For the text-containing cell, return its midpoint in (x, y) coordinate format. 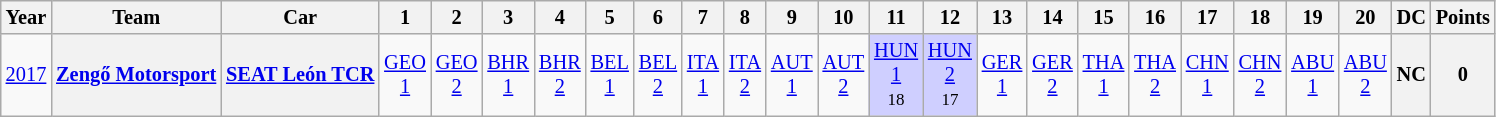
DC (1412, 17)
13 (1002, 17)
14 (1052, 17)
GEO1 (405, 75)
10 (844, 17)
Points (1463, 17)
SEAT León TCR (300, 75)
6 (658, 17)
7 (703, 17)
Zengő Motorsport (136, 75)
BEL1 (610, 75)
BHR1 (508, 75)
BEL2 (658, 75)
CHN1 (1208, 75)
5 (610, 17)
20 (1366, 17)
HUN217 (950, 75)
THA2 (1155, 75)
CHN2 (1260, 75)
2017 (26, 75)
HUN118 (896, 75)
0 (1463, 75)
Team (136, 17)
ABU1 (1312, 75)
3 (508, 17)
GER2 (1052, 75)
11 (896, 17)
NC (1412, 75)
ITA2 (745, 75)
Car (300, 17)
AUT2 (844, 75)
ITA1 (703, 75)
4 (560, 17)
17 (1208, 17)
BHR2 (560, 75)
THA1 (1104, 75)
9 (792, 17)
ABU2 (1366, 75)
2 (457, 17)
AUT1 (792, 75)
1 (405, 17)
GER1 (1002, 75)
15 (1104, 17)
12 (950, 17)
GEO2 (457, 75)
8 (745, 17)
19 (1312, 17)
Year (26, 17)
18 (1260, 17)
16 (1155, 17)
